Pinpoint the cell where the given text exists, returning its [x, y] midpoint coordinate. 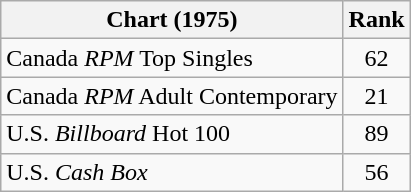
89 [376, 134]
U.S. Billboard Hot 100 [172, 134]
62 [376, 58]
U.S. Cash Box [172, 172]
Canada RPM Top Singles [172, 58]
56 [376, 172]
Canada RPM Adult Contemporary [172, 96]
Chart (1975) [172, 20]
Rank [376, 20]
21 [376, 96]
